Detect which cell encompasses the target text, then output its (x, y) center coordinate. 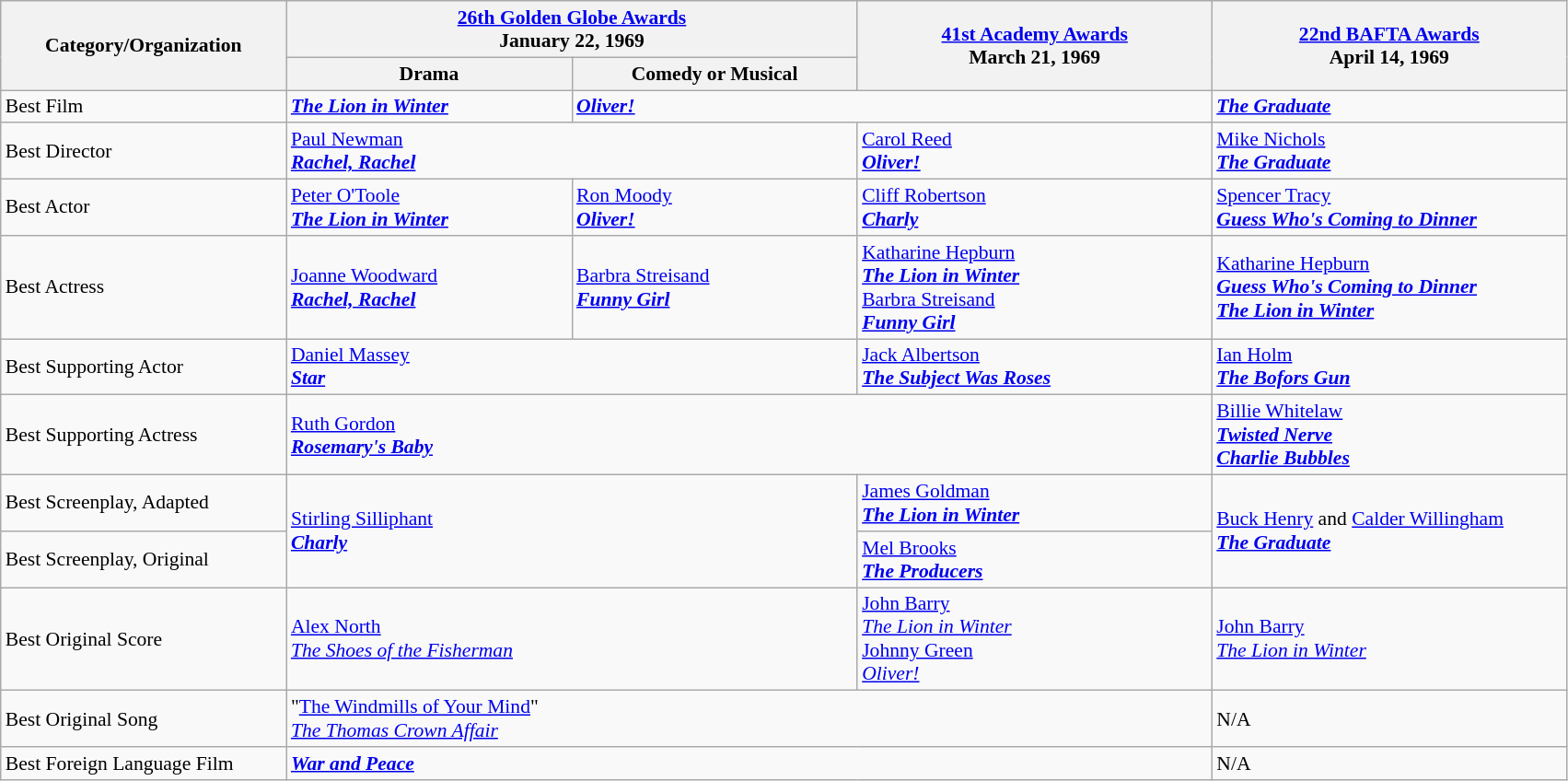
22nd BAFTA AwardsApril 14, 1969 (1388, 46)
Best Screenplay, Original (144, 560)
Best Original Song (144, 718)
Best Director (144, 151)
The Graduate (1388, 107)
Drama (429, 74)
Ruth GordonRosemary's Baby (749, 435)
Best Foreign Language Film (144, 764)
Buck Henry and Calder WillinghamThe Graduate (1388, 531)
Barbra StreisandFunny Girl (714, 287)
"The Windmills of Your Mind"The Thomas Crown Affair (749, 718)
Category/Organization (144, 46)
Comedy or Musical (714, 74)
Alex NorthThe Shoes of the Fisherman (572, 639)
Daniel MasseyStar (572, 367)
Best Actor (144, 208)
Joanne WoodwardRachel, Rachel (429, 287)
Peter O'TooleThe Lion in Winter (429, 208)
Mel BrooksThe Producers (1035, 560)
Mike NicholsThe Graduate (1388, 151)
Best Actress (144, 287)
Best Supporting Actress (144, 435)
Billie WhitelawTwisted NerveCharlie Bubbles (1388, 435)
Ian HolmThe Bofors Gun (1388, 367)
Ron MoodyOliver! (714, 208)
John BarryThe Lion in WinterJohnny GreenOliver! (1035, 639)
Stirling SilliphantCharly (572, 531)
Katharine HepburnGuess Who's Coming to DinnerThe Lion in Winter (1388, 287)
Cliff RobertsonCharly (1035, 208)
Best Screenplay, Adapted (144, 503)
Jack AlbertsonThe Subject Was Roses (1035, 367)
Katharine HepburnThe Lion in WinterBarbra StreisandFunny Girl (1035, 287)
26th Golden Globe AwardsJanuary 22, 1969 (572, 29)
Best Original Score (144, 639)
Best Supporting Actor (144, 367)
James GoldmanThe Lion in Winter (1035, 503)
Carol ReedOliver! (1035, 151)
War and Peace (749, 764)
Spencer TracyGuess Who's Coming to Dinner (1388, 208)
Oliver! (891, 107)
The Lion in Winter (429, 107)
Best Film (144, 107)
John BarryThe Lion in Winter (1388, 639)
41st Academy AwardsMarch 21, 1969 (1035, 46)
Paul NewmanRachel, Rachel (572, 151)
